Find where the given text appears and provide that cell's center as (X, Y) coordinate. 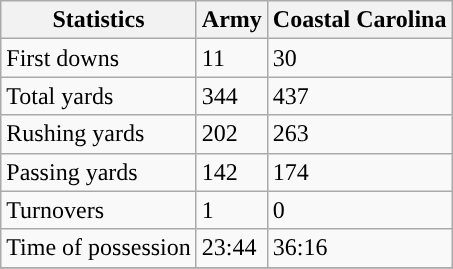
23:44 (232, 248)
Statistics (99, 20)
11 (232, 58)
0 (360, 210)
30 (360, 58)
First downs (99, 58)
Passing yards (99, 172)
Coastal Carolina (360, 20)
36:16 (360, 248)
142 (232, 172)
Time of possession (99, 248)
263 (360, 134)
344 (232, 96)
Army (232, 20)
Turnovers (99, 210)
174 (360, 172)
1 (232, 210)
Rushing yards (99, 134)
Total yards (99, 96)
437 (360, 96)
202 (232, 134)
